Search for the cell housing the specified text and yield its [X, Y] center coordinate. 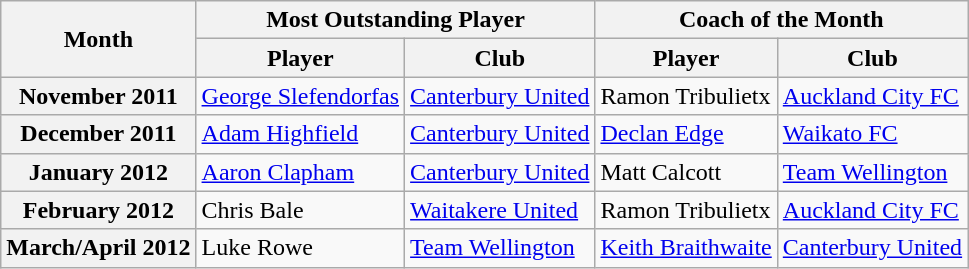
Aaron Clapham [300, 172]
Month [98, 39]
Waitakere United [500, 210]
Chris Bale [300, 210]
Most Outstanding Player [396, 20]
Matt Calcott [686, 172]
March/April 2012 [98, 248]
Luke Rowe [300, 248]
Adam Highfield [300, 134]
Declan Edge [686, 134]
Keith Braithwaite [686, 248]
Coach of the Month [782, 20]
December 2011 [98, 134]
George Slefendorfas [300, 96]
February 2012 [98, 210]
Waikato FC [872, 134]
November 2011 [98, 96]
January 2012 [98, 172]
